Scan for the cell matching the given text and deliver its (X, Y) coordinate at center. 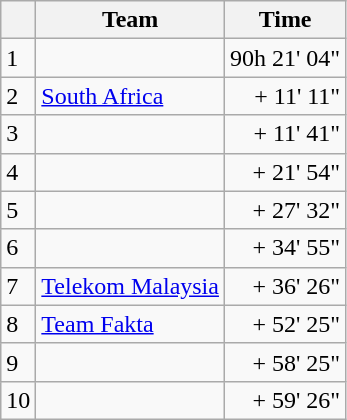
6 (18, 248)
2 (18, 96)
Team Fakta (130, 324)
+ 52' 25" (284, 324)
+ 21' 54" (284, 172)
Time (284, 20)
Telekom Malaysia (130, 286)
+ 58' 25" (284, 362)
5 (18, 210)
4 (18, 172)
1 (18, 58)
3 (18, 134)
+ 11' 11" (284, 96)
+ 34' 55" (284, 248)
+ 59' 26" (284, 400)
10 (18, 400)
7 (18, 286)
+ 11' 41" (284, 134)
90h 21' 04" (284, 58)
9 (18, 362)
Team (130, 20)
+ 27' 32" (284, 210)
South Africa (130, 96)
8 (18, 324)
+ 36' 26" (284, 286)
